Provide the [x, y] coordinate of the cell's center where the given text is located.  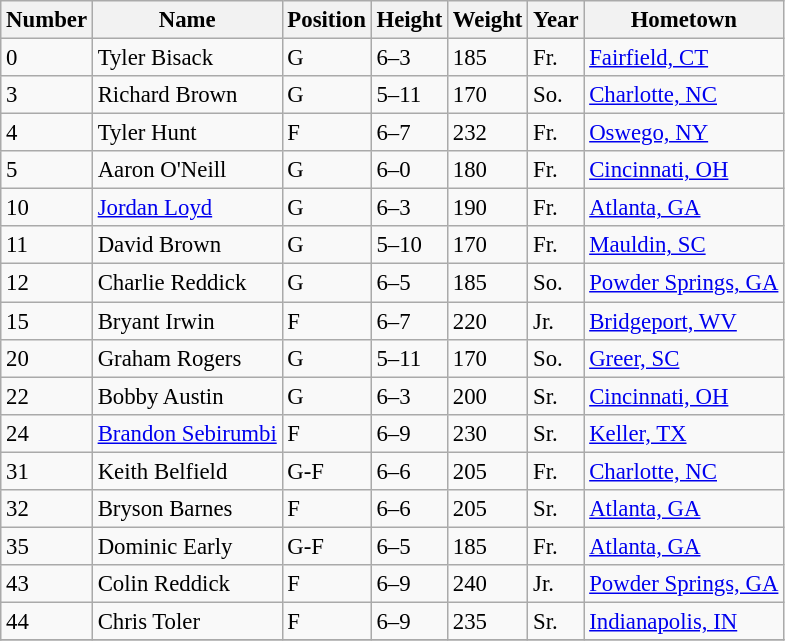
200 [488, 396]
Bryson Barnes [187, 509]
35 [47, 546]
240 [488, 584]
190 [488, 208]
Graham Rogers [187, 358]
Weight [488, 20]
3 [47, 95]
10 [47, 208]
230 [488, 433]
Keith Belfield [187, 471]
220 [488, 321]
Year [556, 20]
Number [47, 20]
Oswego, NY [684, 133]
Bobby Austin [187, 396]
43 [47, 584]
44 [47, 621]
David Brown [187, 245]
Hometown [684, 20]
5–10 [409, 245]
235 [488, 621]
Tyler Hunt [187, 133]
Mauldin, SC [684, 245]
4 [47, 133]
Fairfield, CT [684, 58]
Brandon Sebirumbi [187, 433]
6–0 [409, 170]
15 [47, 321]
Height [409, 20]
Dominic Early [187, 546]
Tyler Bisack [187, 58]
180 [488, 170]
22 [47, 396]
Richard Brown [187, 95]
Aaron O'Neill [187, 170]
Indianapolis, IN [684, 621]
Bryant Irwin [187, 321]
Colin Reddick [187, 584]
12 [47, 283]
0 [47, 58]
Keller, TX [684, 433]
Jordan Loyd [187, 208]
5 [47, 170]
Chris Toler [187, 621]
32 [47, 509]
232 [488, 133]
Position [326, 20]
Name [187, 20]
Charlie Reddick [187, 283]
Greer, SC [684, 358]
11 [47, 245]
24 [47, 433]
Bridgeport, WV [684, 321]
31 [47, 471]
20 [47, 358]
